Identify which cell holds the provided text, then report its [x, y] central coordinate. 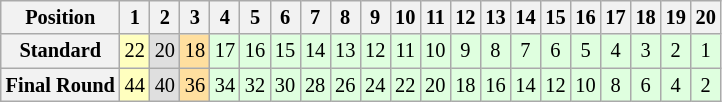
Final Round [60, 85]
30 [285, 85]
34 [225, 85]
24 [375, 85]
19 [676, 17]
44 [135, 85]
Position [60, 17]
Standard [60, 51]
40 [165, 85]
26 [345, 85]
36 [195, 85]
28 [315, 85]
32 [255, 85]
